From the cell containing the given text, extract its center point as [x, y] coordinate. 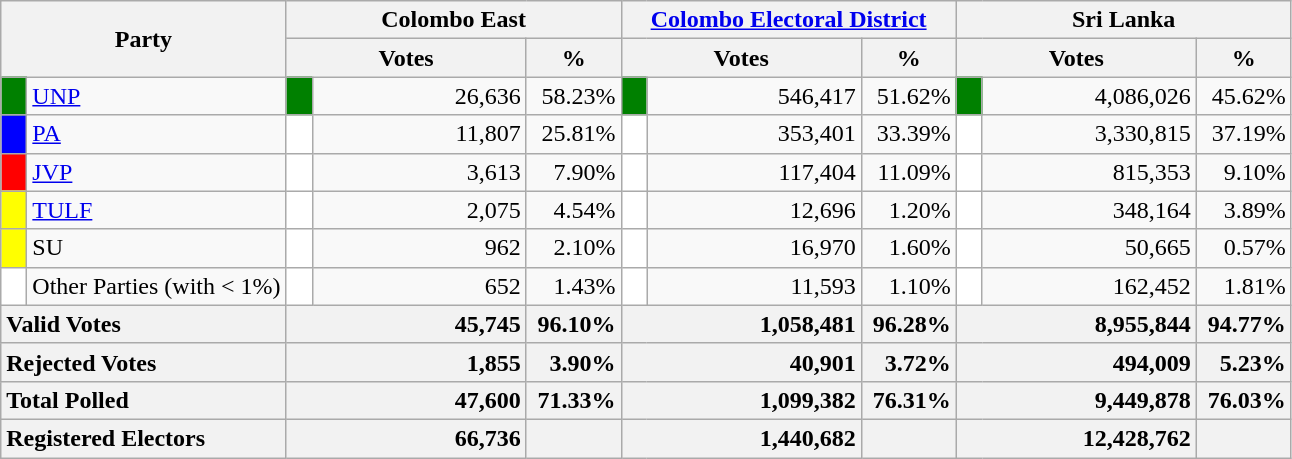
7.90% [574, 172]
71.33% [574, 400]
Total Polled [144, 400]
33.39% [908, 134]
5.23% [1244, 362]
815,353 [1089, 172]
Other Parties (with < 1%) [156, 286]
PA [156, 134]
96.28% [908, 324]
3,613 [419, 172]
SU [156, 248]
1.20% [908, 210]
16,970 [754, 248]
546,417 [754, 96]
3.90% [574, 362]
1,099,382 [741, 400]
4,086,026 [1089, 96]
2.10% [574, 248]
45,745 [406, 324]
11,807 [419, 134]
UNP [156, 96]
3.89% [1244, 210]
1,058,481 [741, 324]
2,075 [419, 210]
Valid Votes [144, 324]
4.54% [574, 210]
1.60% [908, 248]
1,855 [406, 362]
58.23% [574, 96]
962 [419, 248]
Colombo East [454, 20]
TULF [156, 210]
Rejected Votes [144, 362]
96.10% [574, 324]
0.57% [1244, 248]
652 [419, 286]
11,593 [754, 286]
1.43% [574, 286]
353,401 [754, 134]
51.62% [908, 96]
Party [144, 39]
26,636 [419, 96]
12,428,762 [1076, 438]
76.31% [908, 400]
Sri Lanka [1124, 20]
Registered Electors [144, 438]
3.72% [908, 362]
Colombo Electoral District [788, 20]
66,736 [406, 438]
1,440,682 [741, 438]
47,600 [406, 400]
1.81% [1244, 286]
11.09% [908, 172]
37.19% [1244, 134]
348,164 [1089, 210]
162,452 [1089, 286]
40,901 [741, 362]
1.10% [908, 286]
9.10% [1244, 172]
50,665 [1089, 248]
94.77% [1244, 324]
45.62% [1244, 96]
494,009 [1076, 362]
3,330,815 [1089, 134]
117,404 [754, 172]
12,696 [754, 210]
9,449,878 [1076, 400]
8,955,844 [1076, 324]
76.03% [1244, 400]
25.81% [574, 134]
JVP [156, 172]
